Extract the (x, y) coordinate from the center of the cell holding the provided text.  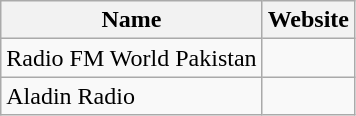
Aladin Radio (132, 96)
Website (308, 20)
Name (132, 20)
Radio FM World Pakistan (132, 58)
